Determine the (x, y) coordinate at the center of the cell enclosing the given text.  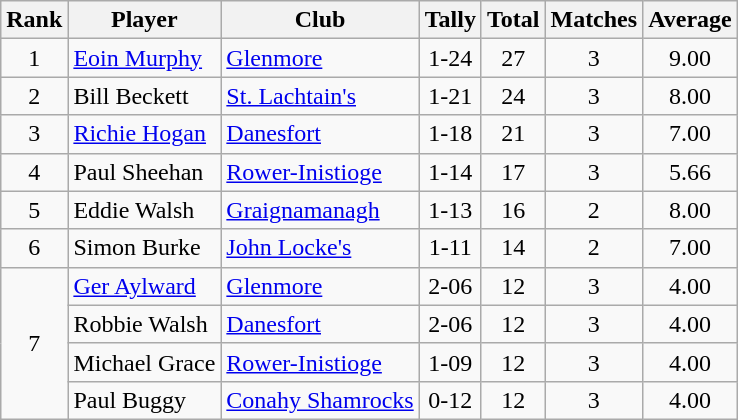
1-09 (450, 362)
Paul Buggy (144, 400)
Robbie Walsh (144, 324)
Michael Grace (144, 362)
14 (513, 248)
1-24 (450, 58)
1 (34, 58)
9.00 (690, 58)
St. Lachtain's (320, 96)
Conahy Shamrocks (320, 400)
27 (513, 58)
5.66 (690, 172)
5 (34, 210)
Bill Beckett (144, 96)
1-13 (450, 210)
1-11 (450, 248)
Club (320, 20)
17 (513, 172)
4 (34, 172)
Graignamanagh (320, 210)
7 (34, 343)
Paul Sheehan (144, 172)
Eoin Murphy (144, 58)
Player (144, 20)
6 (34, 248)
Average (690, 20)
John Locke's (320, 248)
Tally (450, 20)
16 (513, 210)
0-12 (450, 400)
21 (513, 134)
24 (513, 96)
Richie Hogan (144, 134)
1-14 (450, 172)
Eddie Walsh (144, 210)
Matches (594, 20)
1-21 (450, 96)
Ger Aylward (144, 286)
Simon Burke (144, 248)
Total (513, 20)
Rank (34, 20)
1-18 (450, 134)
